Pinpoint the cell where the given text exists, returning its (x, y) midpoint coordinate. 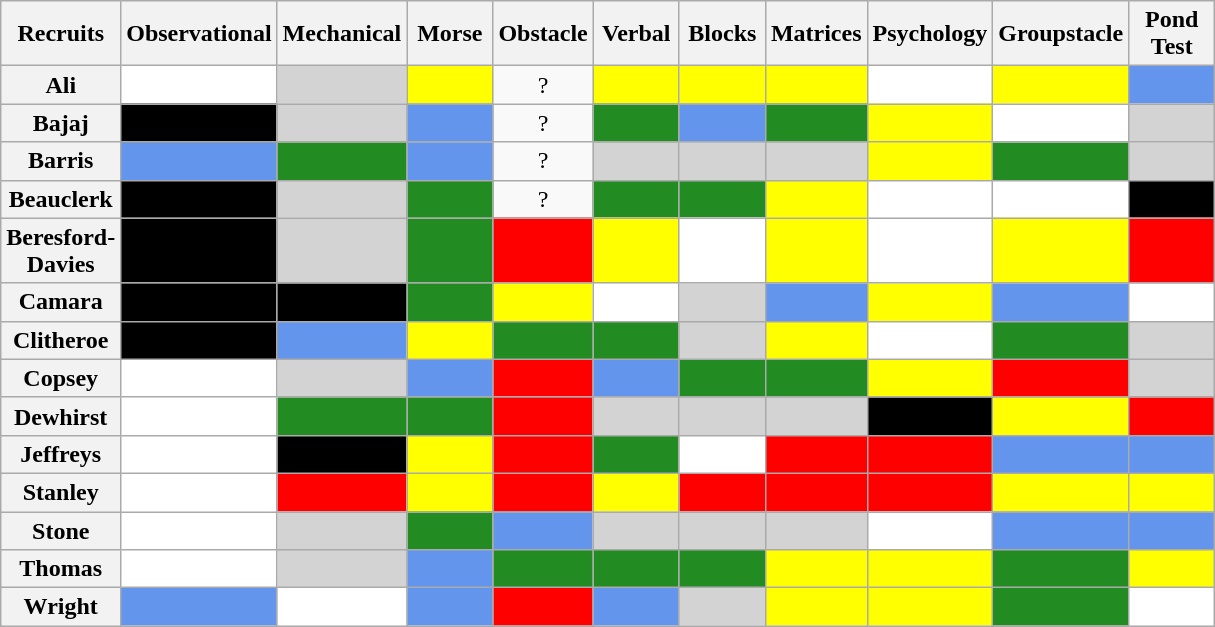
Pond Test (1172, 34)
Morse (450, 34)
Groupstacle (1061, 34)
Dewhirst (61, 416)
Beresford-Davies (61, 250)
Stone (61, 531)
Matrices (816, 34)
Barris (61, 161)
Clitheroe (61, 340)
Verbal (636, 34)
Wright (61, 607)
Jeffreys (61, 454)
Psychology (930, 34)
Mechanical (342, 34)
Thomas (61, 569)
Copsey (61, 378)
Ali (61, 85)
Beauclerk (61, 199)
Recruits (61, 34)
Bajaj (61, 123)
Blocks (722, 34)
Camara (61, 302)
Obstacle (543, 34)
Stanley (61, 492)
Observational (199, 34)
